For the text-containing cell, return its midpoint in [x, y] coordinate format. 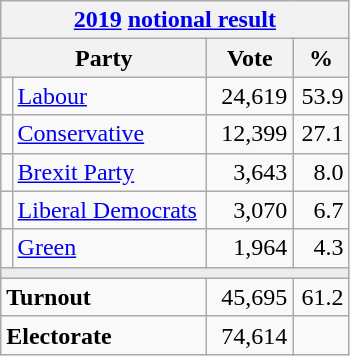
Conservative [110, 134]
Party [104, 58]
24,619 [250, 96]
1,964 [250, 248]
% [321, 58]
Electorate [104, 335]
53.9 [321, 96]
3,643 [250, 172]
Vote [250, 58]
Labour [110, 96]
Green [110, 248]
Brexit Party [110, 172]
74,614 [250, 335]
6.7 [321, 210]
Liberal Democrats [110, 210]
61.2 [321, 297]
3,070 [250, 210]
4.3 [321, 248]
45,695 [250, 297]
Turnout [104, 297]
12,399 [250, 134]
8.0 [321, 172]
2019 notional result [175, 20]
27.1 [321, 134]
